Pinpoint the cell where the given text exists, returning its [X, Y] midpoint coordinate. 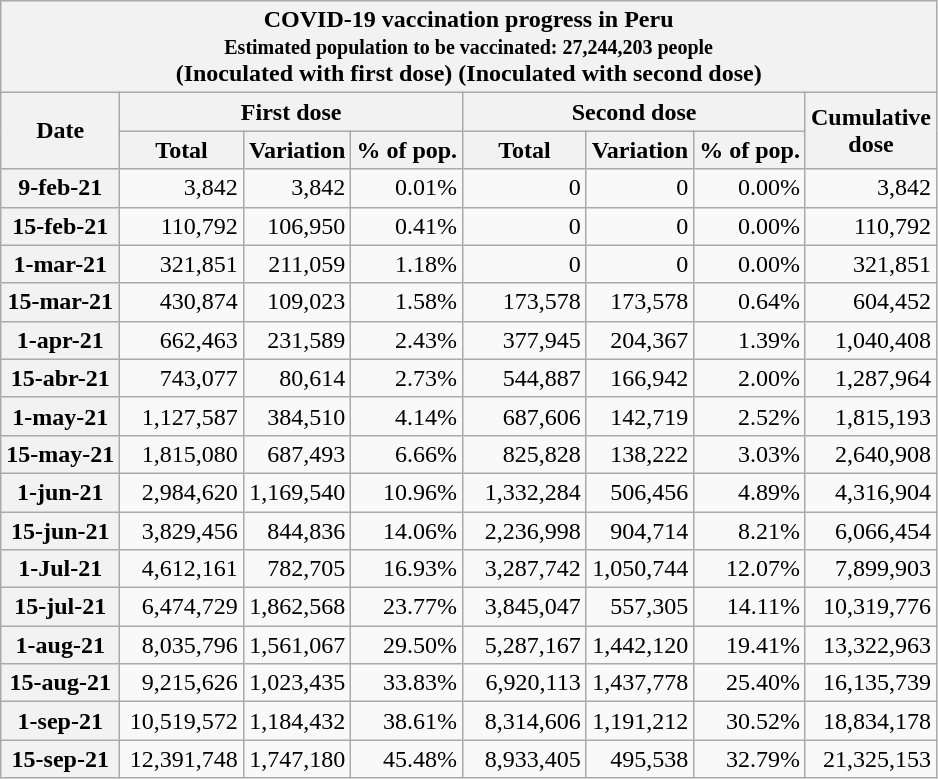
109,023 [297, 302]
1-sep-21 [60, 721]
33.83% [407, 683]
2.73% [407, 378]
1,287,964 [870, 378]
10.96% [407, 492]
1-mar-21 [60, 264]
21,325,153 [870, 759]
0.64% [750, 302]
80,614 [297, 378]
687,606 [525, 416]
6,920,113 [525, 683]
0.41% [407, 226]
14.06% [407, 531]
8,035,796 [182, 645]
1,169,540 [297, 492]
25.40% [750, 683]
4.89% [750, 492]
2,236,998 [525, 531]
3,845,047 [525, 607]
38.61% [407, 721]
Date [60, 131]
604,452 [870, 302]
14.11% [750, 607]
12.07% [750, 569]
2.43% [407, 340]
45.48% [407, 759]
506,456 [640, 492]
18,834,178 [870, 721]
138,222 [640, 454]
687,493 [297, 454]
6,474,729 [182, 607]
12,391,748 [182, 759]
1,442,120 [640, 645]
166,942 [640, 378]
211,059 [297, 264]
1,127,587 [182, 416]
662,463 [182, 340]
Cumulativedose [870, 131]
3.03% [750, 454]
544,887 [525, 378]
15-sep-21 [60, 759]
8,314,606 [525, 721]
6,066,454 [870, 531]
2.52% [750, 416]
4,316,904 [870, 492]
7,899,903 [870, 569]
29.50% [407, 645]
15-jul-21 [60, 607]
10,519,572 [182, 721]
430,874 [182, 302]
1,050,744 [640, 569]
1-Jul-21 [60, 569]
3,829,456 [182, 531]
15-abr-21 [60, 378]
1-apr-21 [60, 340]
743,077 [182, 378]
1,815,193 [870, 416]
16,135,739 [870, 683]
1,747,180 [297, 759]
106,950 [297, 226]
4,612,161 [182, 569]
1,561,067 [297, 645]
15-feb-21 [60, 226]
1,437,778 [640, 683]
1.58% [407, 302]
1-jun-21 [60, 492]
557,305 [640, 607]
1,040,408 [870, 340]
15-mar-21 [60, 302]
231,589 [297, 340]
825,828 [525, 454]
2.00% [750, 378]
1,862,568 [297, 607]
1-may-21 [60, 416]
1,191,212 [640, 721]
32.79% [750, 759]
First dose [292, 112]
844,836 [297, 531]
10,319,776 [870, 607]
9,215,626 [182, 683]
5,287,167 [525, 645]
1.39% [750, 340]
204,367 [640, 340]
1,184,432 [297, 721]
8,933,405 [525, 759]
13,322,963 [870, 645]
9-feb-21 [60, 188]
6.66% [407, 454]
15-aug-21 [60, 683]
1-aug-21 [60, 645]
495,538 [640, 759]
30.52% [750, 721]
3,287,742 [525, 569]
2,984,620 [182, 492]
23.77% [407, 607]
15-jun-21 [60, 531]
2,640,908 [870, 454]
1,023,435 [297, 683]
142,719 [640, 416]
8.21% [750, 531]
0.01% [407, 188]
15-may-21 [60, 454]
1,815,080 [182, 454]
Second dose [634, 112]
1.18% [407, 264]
19.41% [750, 645]
384,510 [297, 416]
4.14% [407, 416]
1,332,284 [525, 492]
904,714 [640, 531]
782,705 [297, 569]
16.93% [407, 569]
377,945 [525, 340]
